Return [x, y] of the center of cell containing provided text 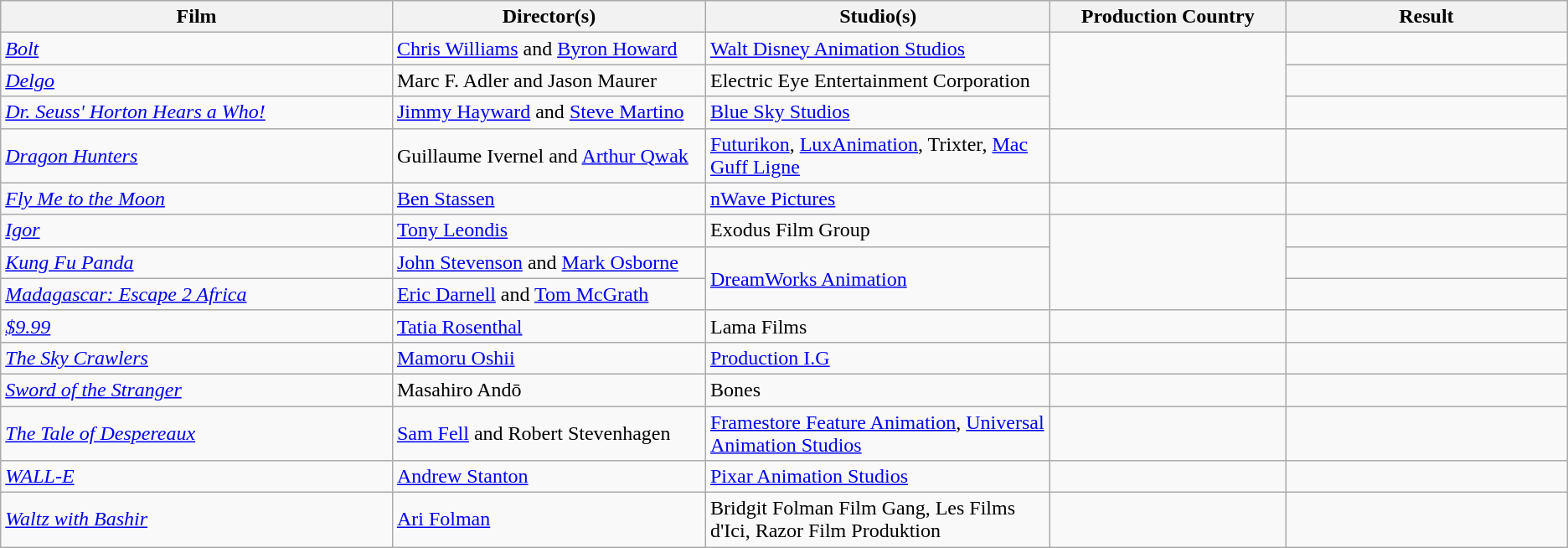
Masahiro Andō [549, 390]
Andrew Stanton [549, 477]
Eric Darnell and Tom McGrath [549, 294]
Sam Fell and Robert Stevenhagen [549, 432]
Lama Films [878, 326]
Mamoru Oshii [549, 358]
$9.99 [197, 326]
nWave Pictures [878, 199]
Dragon Hunters [197, 156]
Marc F. Adler and Jason Maurer [549, 80]
Tony Leondis [549, 230]
Delgo [197, 80]
The Sky Crawlers [197, 358]
Fly Me to the Moon [197, 199]
Ari Folman [549, 520]
Jimmy Hayward and Steve Martino [549, 112]
DreamWorks Animation [878, 278]
Bridgit Folman Film Gang, Les Films d'Ici, Razor Film Produktion [878, 520]
Ben Stassen [549, 199]
Director(s) [549, 17]
Exodus Film Group [878, 230]
Futurikon, LuxAnimation, Trixter, Mac Guff Ligne [878, 156]
Film [197, 17]
The Tale of Despereaux [197, 432]
Production Country [1168, 17]
Framestore Feature Animation, Universal Animation Studios [878, 432]
Blue Sky Studios [878, 112]
Result [1427, 17]
Tatia Rosenthal [549, 326]
Walt Disney Animation Studios [878, 49]
Studio(s) [878, 17]
Pixar Animation Studios [878, 477]
Production I.G [878, 358]
Bones [878, 390]
Sword of the Stranger [197, 390]
Electric Eye Entertainment Corporation [878, 80]
Dr. Seuss' Horton Hears a Who! [197, 112]
WALL-E [197, 477]
Igor [197, 230]
Kung Fu Panda [197, 262]
Madagascar: Escape 2 Africa [197, 294]
Guillaume Ivernel and Arthur Qwak [549, 156]
Chris Williams and Byron Howard [549, 49]
John Stevenson and Mark Osborne [549, 262]
Waltz with Bashir [197, 520]
Bolt [197, 49]
